Find where the given text appears and provide that cell's center as (X, Y) coordinate. 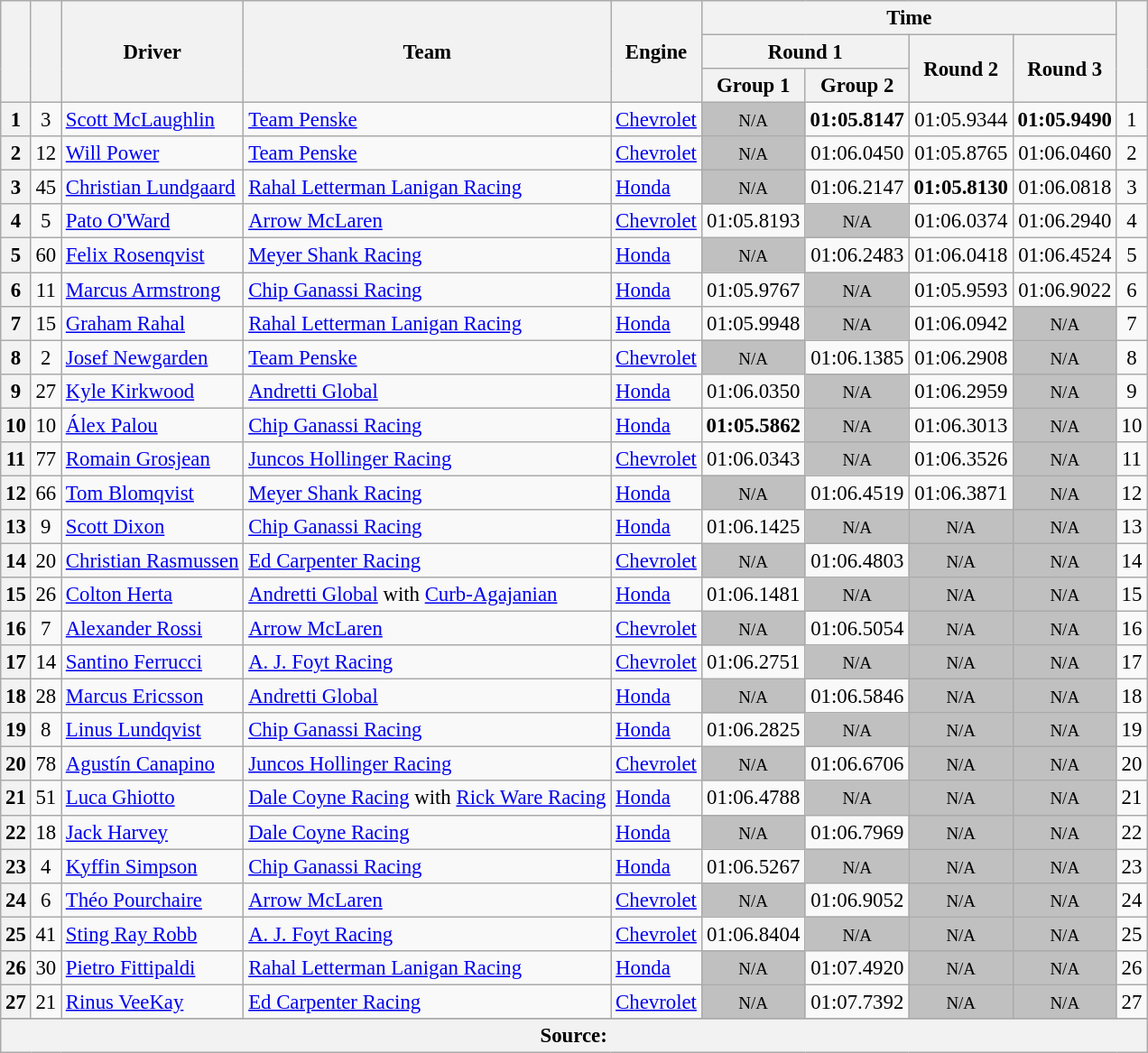
Agustín Canapino (153, 764)
01:06.2959 (960, 391)
Rinus VeeKay (153, 1002)
Santino Ferrucci (153, 662)
01:06.2940 (1065, 221)
01:05.8193 (753, 221)
01:06.5054 (857, 629)
01:05.9490 (1065, 120)
01:07.7392 (857, 1002)
01:06.0343 (753, 459)
78 (45, 764)
Christian Rasmussen (153, 560)
01:06.1385 (857, 357)
28 (45, 697)
Romain Grosjean (153, 459)
01:06.5267 (753, 866)
01:06.4519 (857, 493)
Colton Herta (153, 595)
Round 2 (960, 69)
01:06.3871 (960, 493)
01:06.8404 (753, 934)
77 (45, 459)
Marcus Ericsson (153, 697)
01:07.4920 (857, 968)
Luca Ghiotto (153, 799)
Will Power (153, 153)
01:05.9948 (753, 323)
01:06.0350 (753, 391)
Marcus Armstrong (153, 290)
Tom Blomqvist (153, 493)
Andretti Global with Curb-Agajanian (428, 595)
01:06.0418 (960, 255)
Scott Dixon (153, 527)
Jack Harvey (153, 832)
Engine (656, 52)
Source: (574, 1036)
60 (45, 255)
Pato O'Ward (153, 221)
01:05.9593 (960, 290)
01:06.0450 (857, 153)
01:06.2751 (753, 662)
Álex Palou (153, 425)
Graham Rahal (153, 323)
01:06.0942 (960, 323)
Alexander Rossi (153, 629)
01:06.4788 (753, 799)
01:06.0818 (1065, 188)
Round 3 (1065, 69)
Time (909, 18)
Driver (153, 52)
Kyle Kirkwood (153, 391)
01:05.8147 (857, 120)
66 (45, 493)
Dale Coyne Racing (428, 832)
Josef Newgarden (153, 357)
01:06.4803 (857, 560)
01:06.9052 (857, 900)
01:05.9767 (753, 290)
01:06.1481 (753, 595)
45 (45, 188)
01:05.9344 (960, 120)
Sting Ray Robb (153, 934)
Kyffin Simpson (153, 866)
01:05.8130 (960, 188)
01:05.5862 (753, 425)
Team (428, 52)
Felix Rosenqvist (153, 255)
01:06.3526 (960, 459)
Group 2 (857, 86)
01:06.2825 (753, 730)
30 (45, 968)
51 (45, 799)
Scott McLaughlin (153, 120)
01:06.2483 (857, 255)
Linus Lundqvist (153, 730)
Round 1 (805, 52)
Théo Pourchaire (153, 900)
Group 1 (753, 86)
01:06.3013 (960, 425)
01:06.4524 (1065, 255)
01:06.5846 (857, 697)
01:06.0460 (1065, 153)
01:05.8765 (960, 153)
Pietro Fittipaldi (153, 968)
01:06.2908 (960, 357)
Christian Lundgaard (153, 188)
41 (45, 934)
Dale Coyne Racing with Rick Ware Racing (428, 799)
01:06.1425 (753, 527)
01:06.6706 (857, 764)
01:06.0374 (960, 221)
01:06.2147 (857, 188)
01:06.7969 (857, 832)
01:06.9022 (1065, 290)
